Extract the [x, y] coordinate from the center of the cell holding the provided text.  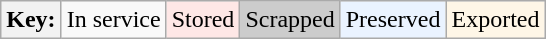
In service [114, 20]
Key: [31, 20]
Preserved [393, 20]
Stored [203, 20]
Exported [496, 20]
Scrapped [290, 20]
